Output the (x, y) coordinate of the center of the cell containing the given text.  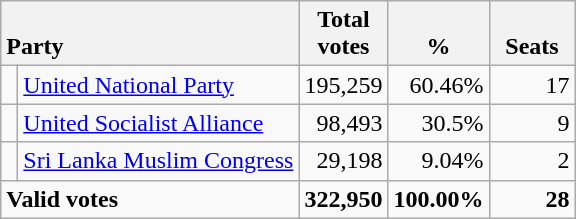
Valid votes (150, 199)
United National Party (158, 85)
30.5% (438, 123)
195,259 (344, 85)
29,198 (344, 161)
Total votes (344, 34)
Sri Lanka Muslim Congress (158, 161)
2 (532, 161)
322,950 (344, 199)
9 (532, 123)
Seats (532, 34)
60.46% (438, 85)
28 (532, 199)
9.04% (438, 161)
Party (150, 34)
United Socialist Alliance (158, 123)
17 (532, 85)
100.00% (438, 199)
% (438, 34)
98,493 (344, 123)
